Return the (x, y) coordinate for the center point of the cell that contains the specified text.  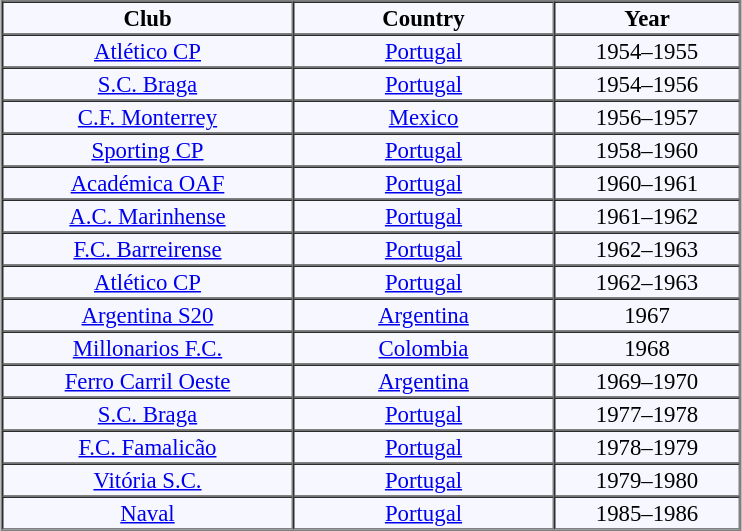
1969–1970 (647, 380)
Club (148, 18)
Naval (148, 512)
1961–1962 (647, 216)
Country (424, 18)
1979–1980 (647, 480)
Argentina S20 (148, 314)
Vitória S.C. (148, 480)
1954–1955 (647, 50)
F.C. Famalicão (148, 446)
A.C. Marinhense (148, 216)
Académica OAF (148, 182)
Ferro Carril Oeste (148, 380)
Sporting CP (148, 150)
1960–1961 (647, 182)
1967 (647, 314)
Millonarios F.C. (148, 348)
1968 (647, 348)
Year (647, 18)
1978–1979 (647, 446)
1954–1956 (647, 84)
F.C. Barreirense (148, 248)
C.F. Monterrey (148, 116)
Mexico (424, 116)
1956–1957 (647, 116)
Colombia (424, 348)
1958–1960 (647, 150)
1985–1986 (647, 512)
1977–1978 (647, 414)
